Capture the cell that displays the provided text and extract its (X, Y) central coordinate. 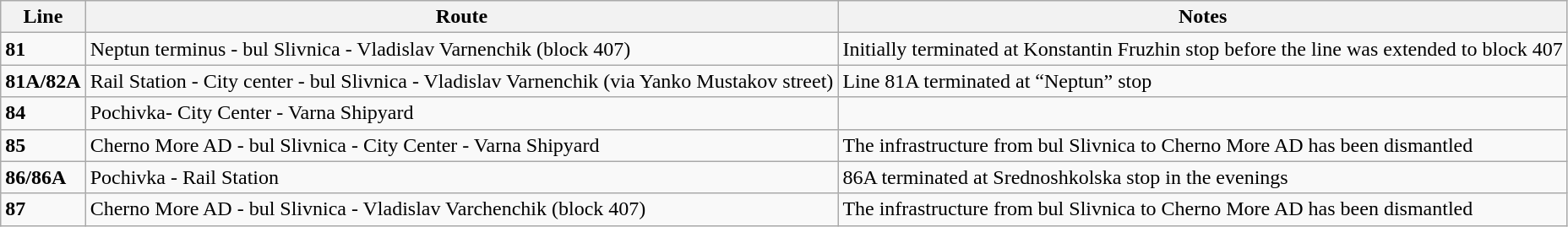
87 (43, 209)
Line (43, 17)
Notes (1203, 17)
Cherno More AD - bul Slivnica - Vladislav Varchenchik (block 407) (461, 209)
86/86A (43, 177)
81A/82A (43, 81)
84 (43, 113)
85 (43, 145)
Rail Station - City center - bul Slivnica - Vladislav Varnenchik (via Yanko Mustakov street) (461, 81)
Pochivka- City Center - Varna Shipyard (461, 113)
Line 81A terminated at “Neptun” stop (1203, 81)
Cherno More AD - bul Slivnica - City Center - Varna Shipyard (461, 145)
Initially terminated at Konstantin Fruzhin stop before the line was extended to block 407 (1203, 49)
Route (461, 17)
Neptun terminus - bul Slivnica - Vladislav Varnenchik (block 407) (461, 49)
86A terminated at Srednoshkolska stop in the evenings (1203, 177)
81 (43, 49)
Pochivka - Rail Station (461, 177)
